Provide the (X, Y) coordinate of the cell's center where the given text is located.  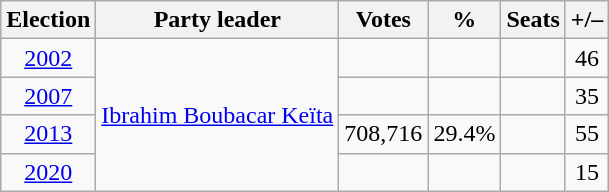
Party leader (218, 20)
Votes (384, 20)
29.4% (464, 134)
2007 (48, 96)
2002 (48, 58)
46 (586, 58)
Ibrahim Boubacar Keïta (218, 115)
+/– (586, 20)
% (464, 20)
55 (586, 134)
Seats (533, 20)
15 (586, 172)
Election (48, 20)
2020 (48, 172)
35 (586, 96)
2013 (48, 134)
708,716 (384, 134)
